Identify which cell holds the provided text, then report its (X, Y) central coordinate. 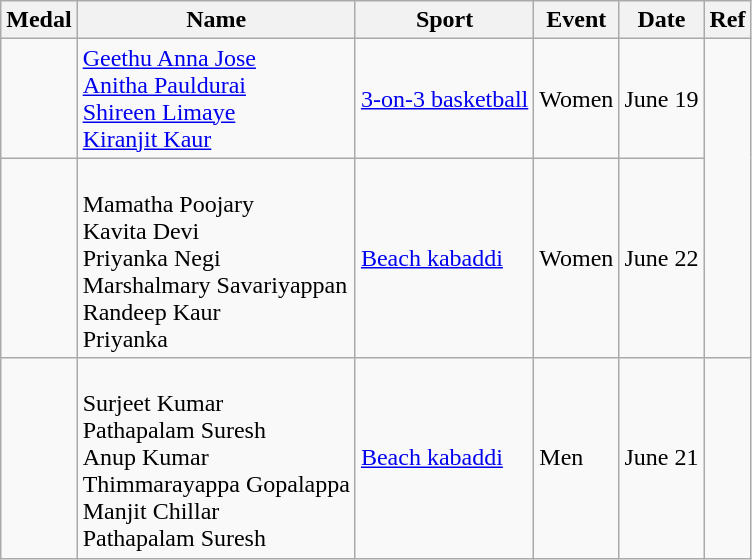
June 21 (662, 458)
Date (662, 20)
Surjeet KumarPathapalam SureshAnup KumarThimmarayappa GopalappaManjit ChillarPathapalam Suresh (216, 458)
June 22 (662, 258)
Name (216, 20)
Ref (728, 20)
Event (576, 20)
Geethu Anna JoseAnitha PaulduraiShireen LimayeKiranjit Kaur (216, 98)
3-on-3 basketball (444, 98)
Mamatha PoojaryKavita DeviPriyanka NegiMarshalmary SavariyappanRandeep KaurPriyanka (216, 258)
Sport (444, 20)
June 19 (662, 98)
Medal (39, 20)
Men (576, 458)
